Return the [x, y] coordinate for the center point of the cell that contains the specified text.  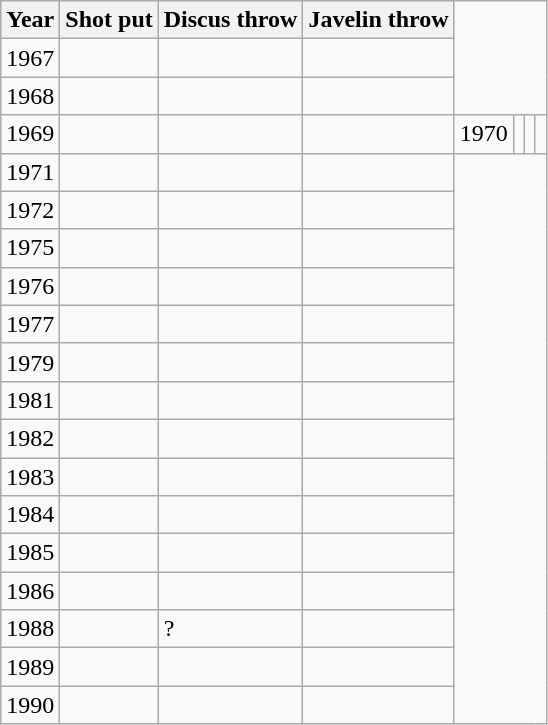
1990 [30, 705]
1972 [30, 210]
Year [30, 20]
1984 [30, 515]
1971 [30, 172]
1989 [30, 667]
Discus throw [230, 20]
1977 [30, 324]
1975 [30, 248]
Javelin throw [378, 20]
1981 [30, 400]
1985 [30, 553]
1988 [30, 629]
1983 [30, 477]
1979 [30, 362]
1986 [30, 591]
1967 [30, 58]
? [230, 629]
1969 [30, 134]
1968 [30, 96]
1970 [484, 134]
Shot put [109, 20]
1976 [30, 286]
1982 [30, 438]
